Detect which cell encompasses the target text, then output its [x, y] center coordinate. 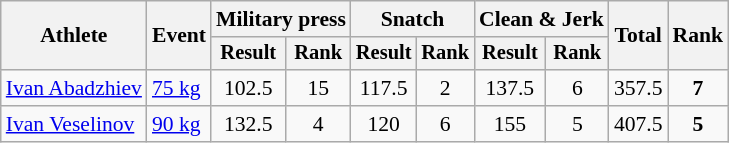
Clean & Jerk [542, 19]
120 [384, 124]
Total [638, 36]
137.5 [510, 88]
132.5 [248, 124]
Ivan Veselinov [74, 124]
Military press [281, 19]
155 [510, 124]
90 kg [179, 124]
2 [445, 88]
4 [318, 124]
Snatch [412, 19]
Event [179, 36]
75 kg [179, 88]
Athlete [74, 36]
407.5 [638, 124]
102.5 [248, 88]
357.5 [638, 88]
Ivan Abadzhiev [74, 88]
117.5 [384, 88]
7 [698, 88]
15 [318, 88]
